Provide the (x, y) coordinate of the cell's center where the given text is located.  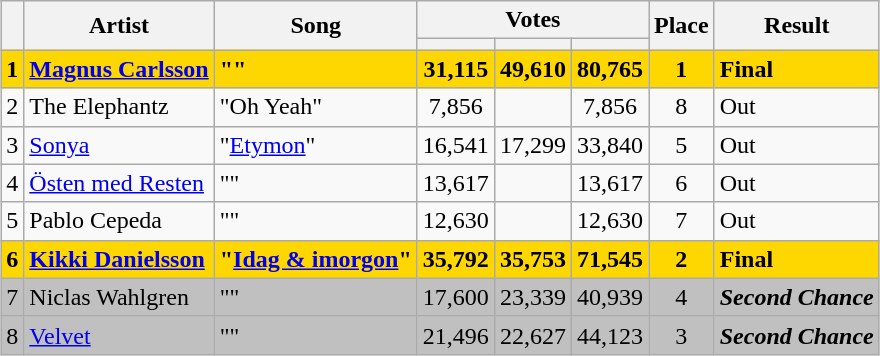
49,610 (532, 69)
"Etymon" (316, 145)
17,299 (532, 145)
33,840 (610, 145)
Östen med Resten (119, 183)
35,753 (532, 259)
16,541 (456, 145)
23,339 (532, 297)
The Elephantz (119, 107)
Votes (532, 20)
Song (316, 26)
Velvet (119, 335)
17,600 (456, 297)
35,792 (456, 259)
Niclas Wahlgren (119, 297)
"Idag & imorgon" (316, 259)
21,496 (456, 335)
80,765 (610, 69)
40,939 (610, 297)
22,627 (532, 335)
Artist (119, 26)
Magnus Carlsson (119, 69)
31,115 (456, 69)
Pablo Cepeda (119, 221)
"Oh Yeah" (316, 107)
44,123 (610, 335)
Place (681, 26)
Sonya (119, 145)
Kikki Danielsson (119, 259)
Result (796, 26)
71,545 (610, 259)
